Identify which cell holds the provided text, then report its (x, y) central coordinate. 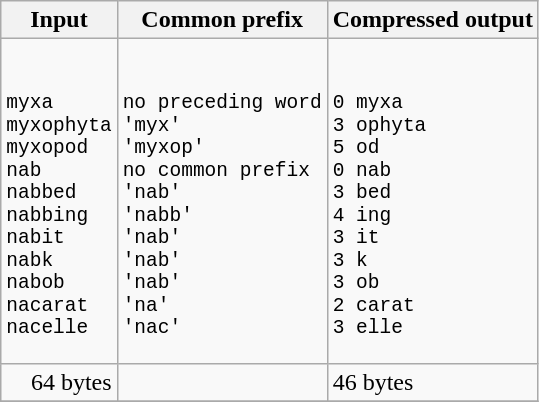
0 myxa 3 ophyta 5 od 0 nab 3 bed 4 ing 3 it 3 k 3 ob 2 carat 3 elle (432, 202)
Common prefix (222, 20)
64 bytes (59, 382)
Compressed output (432, 20)
myxa myxophyta myxopod nab nabbed nabbing nabit nabk nabob nacarat nacelle (59, 202)
46 bytes (432, 382)
no preceding word 'myx' 'myxop' no common prefix 'nab' 'nabb' 'nab' 'nab' 'nab' 'na' 'nac' (222, 202)
Input (59, 20)
